Identify which cell holds the provided text, then report its (X, Y) central coordinate. 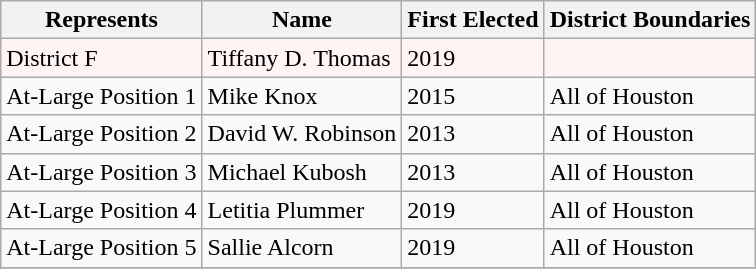
2015 (473, 96)
Michael Kubosh (302, 172)
Mike Knox (302, 96)
At-Large Position 1 (102, 96)
Letitia Plummer (302, 210)
At-Large Position 2 (102, 134)
District F (102, 58)
David W. Robinson (302, 134)
First Elected (473, 20)
Represents (102, 20)
Name (302, 20)
At-Large Position 5 (102, 248)
District Boundaries (650, 20)
At-Large Position 3 (102, 172)
Tiffany D. Thomas (302, 58)
Sallie Alcorn (302, 248)
At-Large Position 4 (102, 210)
